Capture the cell that displays the provided text and extract its (X, Y) central coordinate. 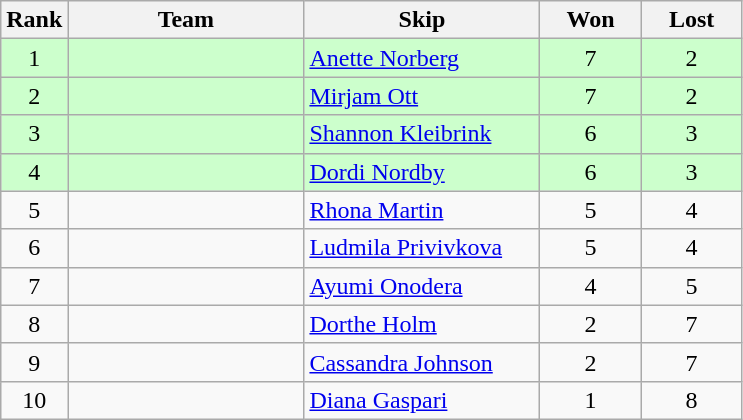
Rank (34, 20)
10 (34, 400)
Cassandra Johnson (422, 362)
Anette Norberg (422, 58)
Skip (422, 20)
Team (186, 20)
Lost (692, 20)
Diana Gaspari (422, 400)
Rhona Martin (422, 210)
9 (34, 362)
Dordi Nordby (422, 172)
Ludmila Privivkova (422, 248)
Ayumi Onodera (422, 286)
Mirjam Ott (422, 96)
Won (590, 20)
Dorthe Holm (422, 324)
Shannon Kleibrink (422, 134)
